Return the [X, Y] coordinate for the center point of the cell that contains the specified text.  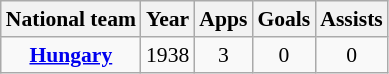
National team [71, 19]
Assists [352, 19]
1938 [168, 55]
Goals [284, 19]
Apps [223, 19]
3 [223, 55]
Hungary [71, 55]
Year [168, 19]
